Provide the (x, y) coordinate of the cell's center where the given text is located.  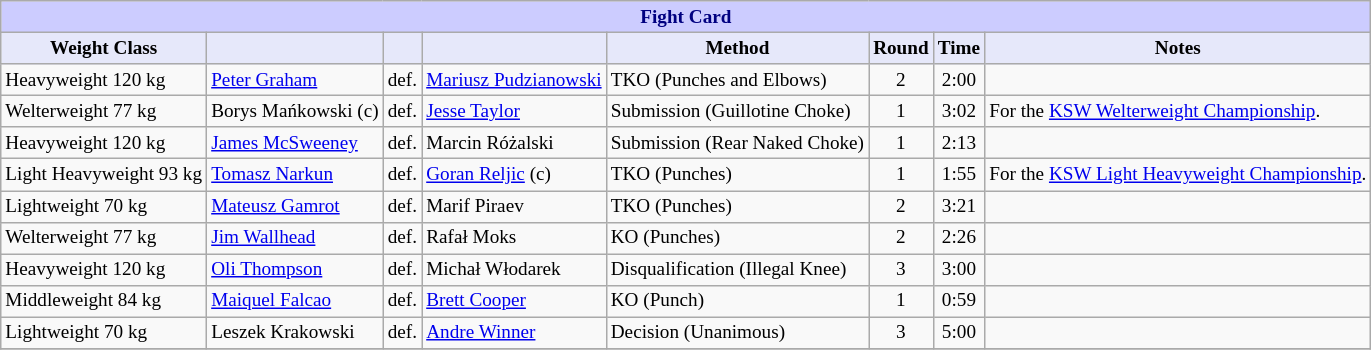
James McSweeney (296, 143)
Andre Winner (514, 333)
Mariusz Pudzianowski (514, 80)
Tomasz Narkun (296, 175)
3:21 (958, 206)
Submission (Rear Naked Choke) (737, 143)
0:59 (958, 301)
Goran Reljic (c) (514, 175)
Method (737, 48)
3:00 (958, 270)
Weight Class (104, 48)
Michał Włodarek (514, 270)
Peter Graham (296, 80)
For the KSW Light Heavyweight Championship. (1178, 175)
Round (902, 48)
1:55 (958, 175)
2:13 (958, 143)
Time (958, 48)
Maiquel Falcao (296, 301)
Oli Thompson (296, 270)
2:00 (958, 80)
TKO (Punches and Elbows) (737, 80)
Disqualification (Illegal Knee) (737, 270)
For the KSW Welterweight Championship. (1178, 111)
Jim Wallhead (296, 238)
Decision (Unanimous) (737, 333)
Mateusz Gamrot (296, 206)
3:02 (958, 111)
Light Heavyweight 93 kg (104, 175)
Marcin Różalski (514, 143)
Rafał Moks (514, 238)
Jesse Taylor (514, 111)
KO (Punches) (737, 238)
KO (Punch) (737, 301)
Notes (1178, 48)
Middleweight 84 kg (104, 301)
Fight Card (686, 17)
5:00 (958, 333)
2:26 (958, 238)
Borys Mańkowski (c) (296, 111)
Leszek Krakowski (296, 333)
Submission (Guillotine Choke) (737, 111)
Brett Cooper (514, 301)
Marif Piraev (514, 206)
